Return the [x, y] coordinate for the center point of the cell that contains the specified text.  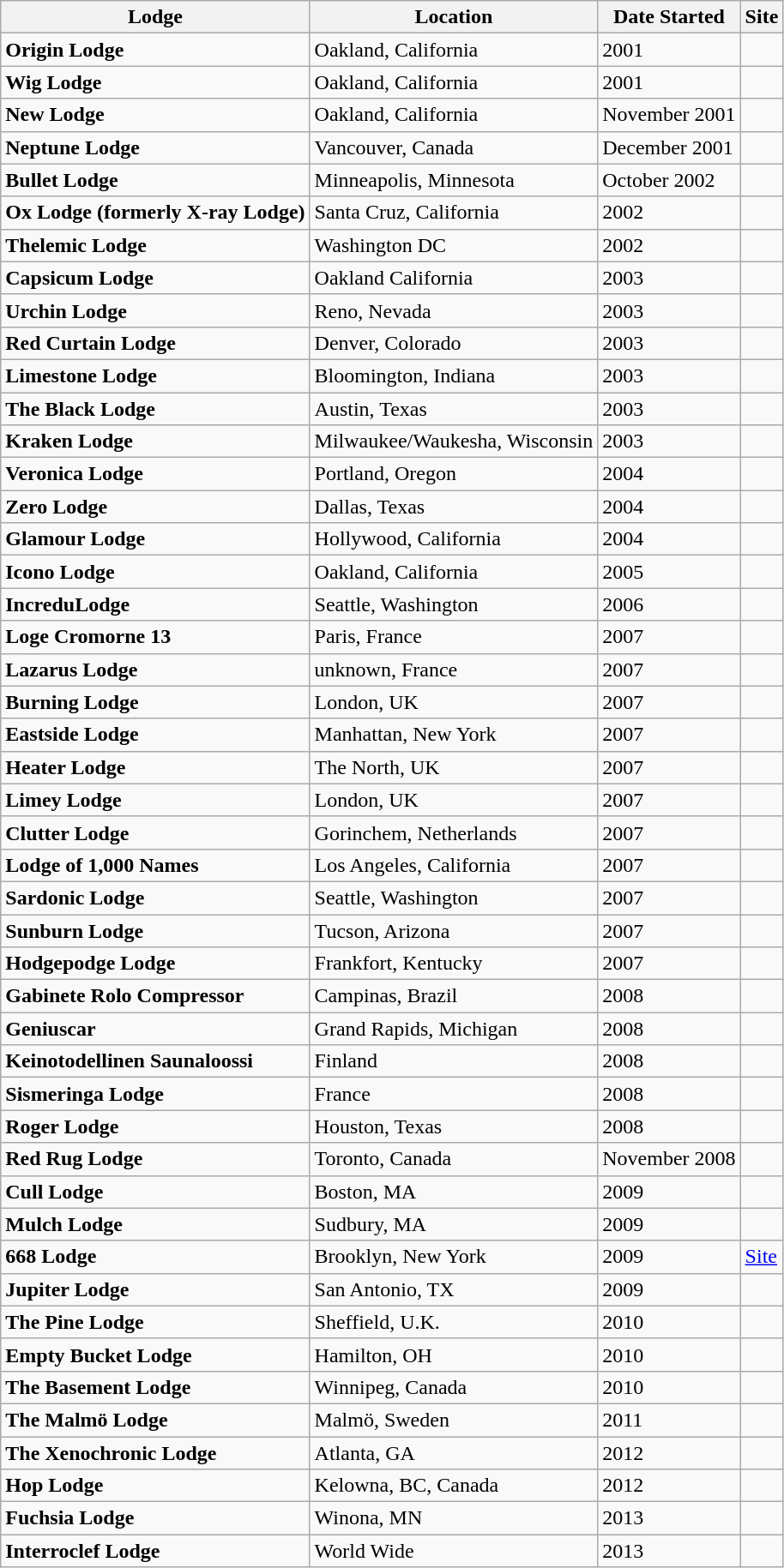
France [454, 1094]
Eastside Lodge [155, 735]
Origin Lodge [155, 50]
Fuchsia Lodge [155, 1518]
The Black Lodge [155, 409]
Red Rug Lodge [155, 1159]
Malmö, Sweden [454, 1420]
Grand Rapids, Michigan [454, 1029]
Ox Lodge (formerly X-ray Lodge) [155, 213]
Cull Lodge [155, 1192]
Red Curtain Lodge [155, 343]
November 2008 [669, 1159]
Glamour Lodge [155, 539]
October 2002 [669, 180]
Campinas, Brazil [454, 996]
November 2001 [669, 115]
Kelowna, BC, Canada [454, 1486]
Neptune Lodge [155, 147]
Denver, Colorado [454, 343]
Santa Cruz, California [454, 213]
Interroclef Lodge [155, 1551]
Sunburn Lodge [155, 930]
668 Lodge [155, 1257]
Boston, MA [454, 1192]
Roger Lodge [155, 1126]
The Basement Lodge [155, 1387]
Toronto, Canada [454, 1159]
2006 [669, 604]
unknown, France [454, 670]
Limey Lodge [155, 800]
Loge Cromorne 13 [155, 637]
Wig Lodge [155, 82]
Los Angeles, California [454, 865]
Dallas, Texas [454, 507]
Lazarus Lodge [155, 670]
Milwaukee/Waukesha, Wisconsin [454, 442]
Lodge of 1,000 Names [155, 865]
Tucson, Arizona [454, 930]
Kraken Lodge [155, 442]
Finland [454, 1061]
2011 [669, 1420]
IncreduLodge [155, 604]
Vancouver, Canada [454, 147]
Jupiter Lodge [155, 1289]
Keinotodellinen Saunaloossi [155, 1061]
Frankfort, Kentucky [454, 964]
Burning Lodge [155, 702]
Washington DC [454, 245]
Hop Lodge [155, 1486]
Location [454, 17]
Heater Lodge [155, 767]
Hodgepodge Lodge [155, 964]
The Pine Lodge [155, 1322]
Sismeringa Lodge [155, 1094]
World Wide [454, 1551]
Zero Lodge [155, 507]
Veronica Lodge [155, 474]
Clutter Lodge [155, 832]
Brooklyn, New York [454, 1257]
Bullet Lodge [155, 180]
Hamilton, OH [454, 1355]
Capsicum Lodge [155, 278]
Portland, Oregon [454, 474]
Gorinchem, Netherlands [454, 832]
Paris, France [454, 637]
Minneapolis, Minnesota [454, 180]
The Malmö Lodge [155, 1420]
Manhattan, New York [454, 735]
The North, UK [454, 767]
Sardonic Lodge [155, 898]
Mulch Lodge [155, 1224]
Date Started [669, 17]
Empty Bucket Lodge [155, 1355]
Hollywood, California [454, 539]
Geniuscar [155, 1029]
Reno, Nevada [454, 310]
Atlanta, GA [454, 1453]
Winona, MN [454, 1518]
Austin, Texas [454, 409]
Lodge [155, 17]
Houston, Texas [454, 1126]
The Xenochronic Lodge [155, 1453]
2005 [669, 572]
Gabinete Rolo Compressor [155, 996]
Bloomington, Indiana [454, 375]
Thelemic Lodge [155, 245]
Limestone Lodge [155, 375]
New Lodge [155, 115]
Urchin Lodge [155, 310]
Winnipeg, Canada [454, 1387]
Icono Lodge [155, 572]
Oakland California [454, 278]
San Antonio, TX [454, 1289]
Sheffield, U.K. [454, 1322]
December 2001 [669, 147]
Sudbury, MA [454, 1224]
